Pinpoint the cell where the given text exists, returning its [X, Y] midpoint coordinate. 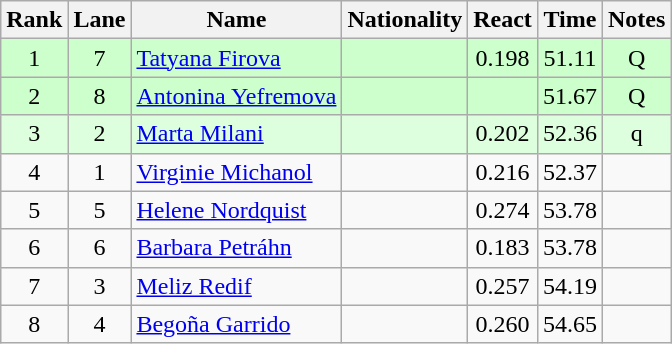
0.198 [503, 58]
52.36 [570, 134]
Virginie Michanol [236, 172]
51.67 [570, 96]
Antonina Yefremova [236, 96]
51.11 [570, 58]
Marta Milani [236, 134]
52.37 [570, 172]
Name [236, 20]
0.183 [503, 248]
Lane [100, 20]
Helene Nordquist [236, 210]
Nationality [405, 20]
q [636, 134]
Begoña Garrido [236, 324]
Barbara Petráhn [236, 248]
0.260 [503, 324]
0.216 [503, 172]
Notes [636, 20]
Time [570, 20]
54.19 [570, 286]
Meliz Redif [236, 286]
0.202 [503, 134]
0.274 [503, 210]
React [503, 20]
Rank [34, 20]
0.257 [503, 286]
Tatyana Firova [236, 58]
54.65 [570, 324]
